Return (x, y) of the center of cell containing provided text 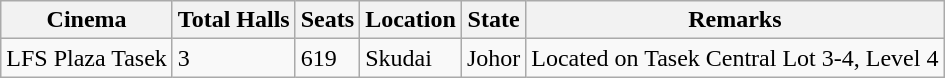
Cinema (87, 20)
Located on Tasek Central Lot 3-4, Level 4 (735, 58)
LFS Plaza Tasek (87, 58)
Total Halls (234, 20)
Skudai (411, 58)
Johor (493, 58)
State (493, 20)
3 (234, 58)
Remarks (735, 20)
619 (327, 58)
Location (411, 20)
Seats (327, 20)
